Search for the cell housing the specified text and yield its (X, Y) center coordinate. 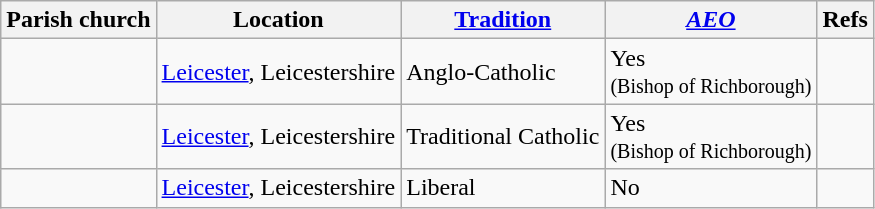
Traditional Catholic (503, 136)
No (711, 188)
Location (278, 20)
Tradition (503, 20)
Refs (845, 20)
Anglo-Catholic (503, 72)
AEO (711, 20)
Parish church (78, 20)
Liberal (503, 188)
